Capture the cell that displays the provided text and extract its [x, y] central coordinate. 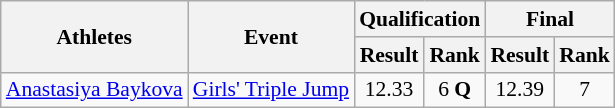
6 Q [454, 90]
7 [584, 90]
12.39 [520, 90]
Anastasiya Baykova [94, 90]
Qualification [420, 19]
12.33 [389, 90]
Girls' Triple Jump [271, 90]
Event [271, 36]
Final [550, 19]
Athletes [94, 36]
